Return [X, Y] of the center of cell containing provided text 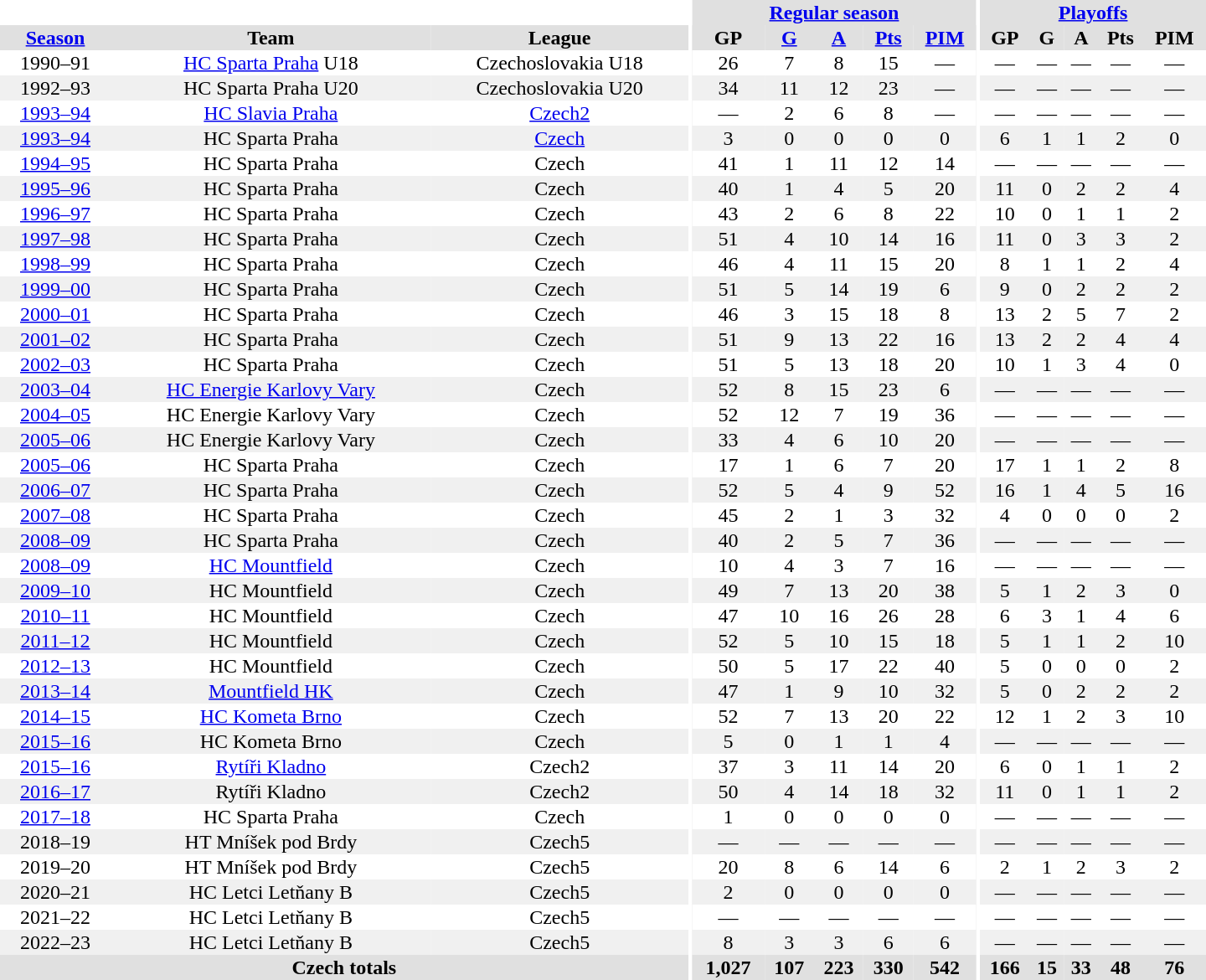
1995–96 [55, 188]
HC Slavia Praha [271, 113]
Czechoslovakia U18 [559, 63]
48 [1121, 967]
2002–03 [55, 364]
2021–22 [55, 917]
Czechoslovakia U20 [559, 88]
2011–12 [55, 641]
Regular season [834, 13]
Team [271, 38]
28 [945, 616]
49 [729, 591]
2022–23 [55, 942]
34 [729, 88]
2000–01 [55, 314]
2009–10 [55, 591]
166 [1005, 967]
2020–21 [55, 892]
Season [55, 38]
41 [729, 163]
Czech totals [344, 967]
Playoffs [1093, 13]
2012–13 [55, 666]
1997–98 [55, 239]
107 [789, 967]
1,027 [729, 967]
45 [729, 515]
2003–04 [55, 389]
2007–08 [55, 515]
2010–11 [55, 616]
HC Sparta Praha U18 [271, 63]
2016–17 [55, 792]
Mountfield HK [271, 691]
223 [839, 967]
2014–15 [55, 716]
2019–20 [55, 867]
2001–02 [55, 339]
38 [945, 591]
330 [888, 967]
2017–18 [55, 817]
2006–07 [55, 490]
43 [729, 214]
1990–91 [55, 63]
1994–95 [55, 163]
37 [729, 766]
2013–14 [55, 691]
1992–93 [55, 88]
HC Sparta Praha U20 [271, 88]
2004–05 [55, 415]
76 [1174, 967]
1998–99 [55, 264]
League [559, 38]
542 [945, 967]
2018–19 [55, 842]
1999–00 [55, 289]
1996–97 [55, 214]
